Detect which cell encompasses the target text, then output its (X, Y) center coordinate. 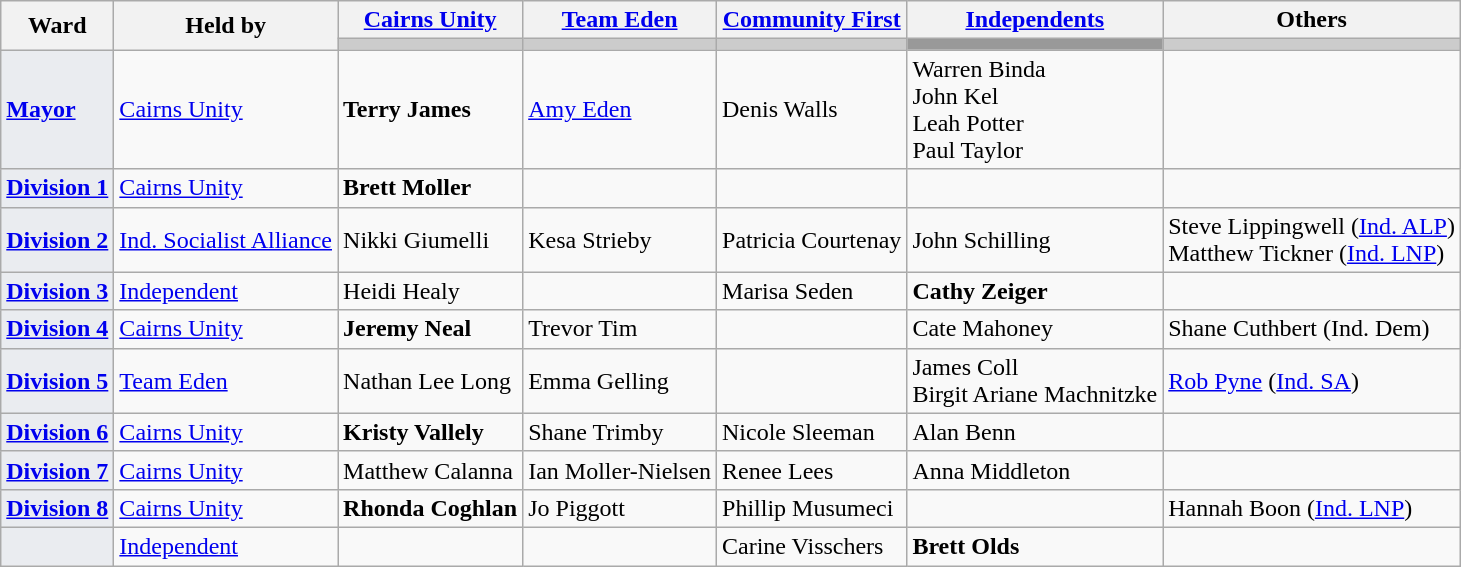
Hannah Boon (Ind. LNP) (1312, 508)
Marisa Seden (812, 291)
Nicole Sleeman (812, 432)
John Schilling (1035, 240)
Ind. Socialist Alliance (226, 240)
Warren Binda John Kel Leah Potter Paul Taylor (1035, 110)
Cathy Zeiger (1035, 291)
Division 6 (58, 432)
Held by (226, 26)
Ward (58, 26)
Phillip Musumeci (812, 508)
Shane Cuthbert (Ind. Dem) (1312, 329)
Others (1312, 20)
Ian Moller-Nielsen (620, 470)
Rob Pyne (Ind. SA) (1312, 380)
Cate Mahoney (1035, 329)
Nathan Lee Long (430, 380)
Anna Middleton (1035, 470)
Independents (1035, 20)
Mayor (58, 110)
Rhonda Coghlan (430, 508)
Terry James (430, 110)
Patricia Courtenay (812, 240)
Division 2 (58, 240)
Kesa Strieby (620, 240)
Kristy Vallely (430, 432)
Alan Benn (1035, 432)
Division 8 (58, 508)
Division 1 (58, 188)
Shane Trimby (620, 432)
Emma Gelling (620, 380)
Division 3 (58, 291)
Trevor Tim (620, 329)
Division 4 (58, 329)
Jeremy Neal (430, 329)
James Coll Birgit Ariane Machnitzke (1035, 380)
Heidi Healy (430, 291)
Brett Olds (1035, 546)
Division 5 (58, 380)
Carine Visschers (812, 546)
Community First (812, 20)
Amy Eden (620, 110)
Nikki Giumelli (430, 240)
Division 7 (58, 470)
Denis Walls (812, 110)
Matthew Calanna (430, 470)
Jo Piggott (620, 508)
Renee Lees (812, 470)
Brett Moller (430, 188)
Steve Lippingwell (Ind. ALP) Matthew Tickner (Ind. LNP) (1312, 240)
